Detect which cell encompasses the target text, then output its [x, y] center coordinate. 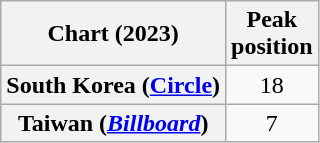
South Korea (Circle) [114, 85]
7 [272, 123]
Taiwan (Billboard) [114, 123]
18 [272, 85]
Chart (2023) [114, 34]
Peakposition [272, 34]
